Scan for the cell matching the given text and deliver its (x, y) coordinate at center. 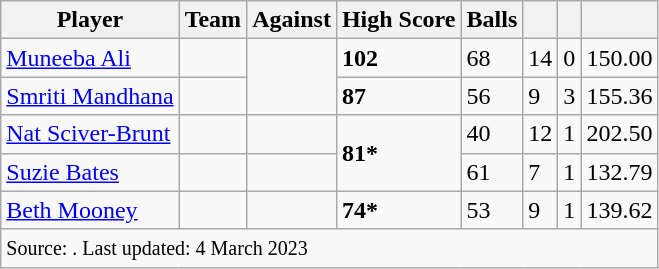
74* (398, 210)
Source: . Last updated: 4 March 2023 (330, 248)
Suzie Bates (90, 172)
Against (292, 20)
12 (540, 134)
81* (398, 153)
132.79 (620, 172)
Muneeba Ali (90, 58)
102 (398, 58)
Beth Mooney (90, 210)
61 (492, 172)
High Score (398, 20)
3 (570, 96)
139.62 (620, 210)
14 (540, 58)
Player (90, 20)
150.00 (620, 58)
40 (492, 134)
7 (540, 172)
56 (492, 96)
Team (213, 20)
0 (570, 58)
53 (492, 210)
Nat Sciver-Brunt (90, 134)
202.50 (620, 134)
Smriti Mandhana (90, 96)
Balls (492, 20)
155.36 (620, 96)
68 (492, 58)
87 (398, 96)
